Determine the [X, Y] coordinate at the center of the cell enclosing the given text.  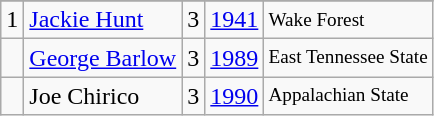
1 [12, 20]
George Barlow [103, 58]
Jackie Hunt [103, 20]
1990 [234, 96]
Appalachian State [348, 96]
Wake Forest [348, 20]
Joe Chirico [103, 96]
1989 [234, 58]
1941 [234, 20]
East Tennessee State [348, 58]
